Determine the [x, y] coordinate at the center of the cell enclosing the given text.  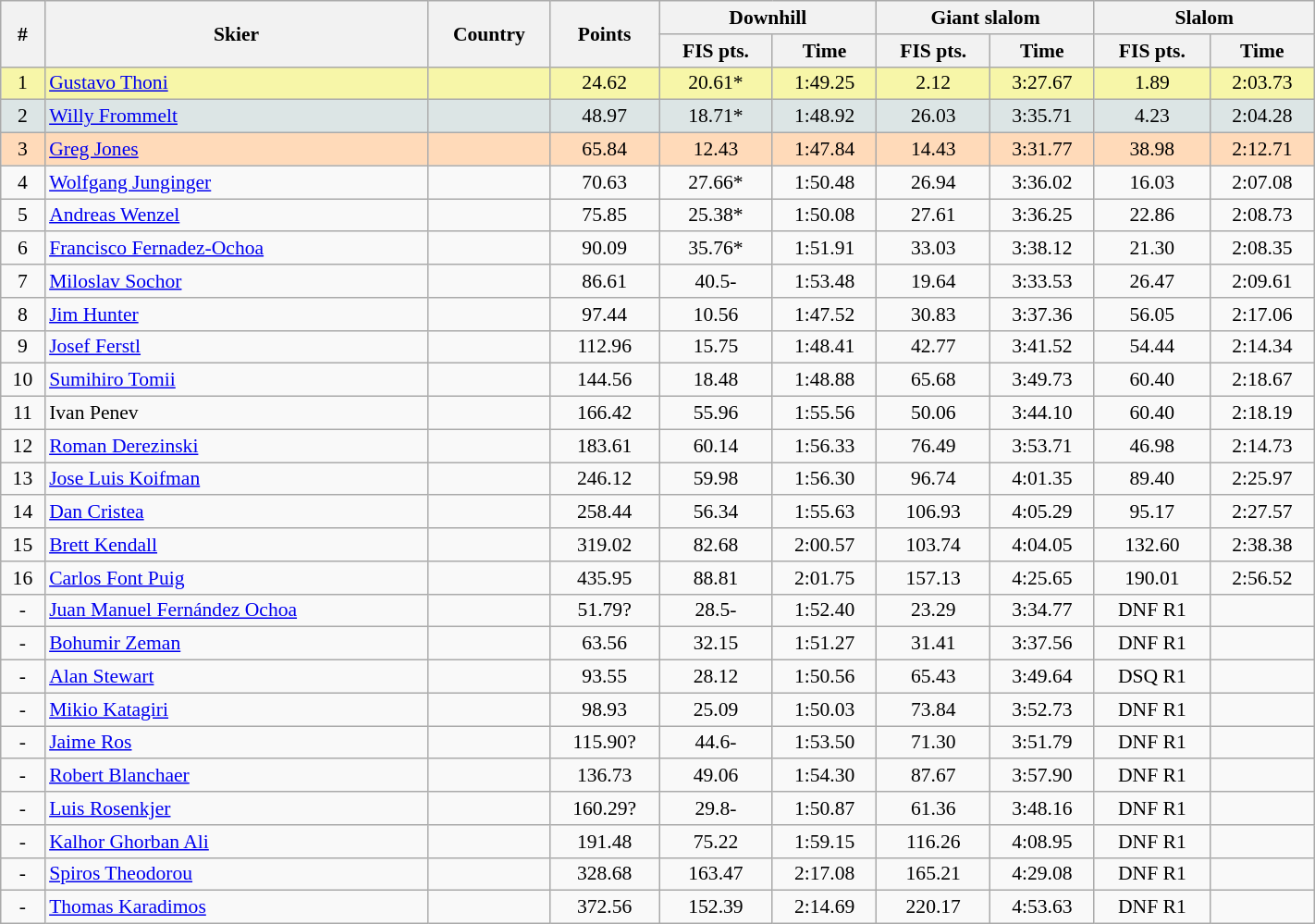
116.26 [934, 842]
20.61* [716, 83]
4:25.65 [1043, 578]
12.43 [716, 150]
11 [22, 413]
Josef Ferstl [237, 347]
63.56 [605, 644]
2:38.38 [1261, 545]
112.96 [605, 347]
8 [22, 314]
2:08.73 [1261, 216]
32.15 [716, 644]
96.74 [934, 479]
46.98 [1152, 446]
75.22 [716, 842]
2 [22, 117]
21.30 [1152, 249]
9 [22, 347]
Sumihiro Tomii [237, 380]
59.98 [716, 479]
1:50.08 [825, 216]
Skier [237, 33]
3:31.77 [1043, 150]
106.93 [934, 512]
1:59.15 [825, 842]
13 [22, 479]
2:25.97 [1261, 479]
2:00.57 [825, 545]
4:08.95 [1043, 842]
157.13 [934, 578]
10.56 [716, 314]
Brett Kendall [237, 545]
4:05.29 [1043, 512]
Mikio Katagiri [237, 709]
1 [22, 83]
3:51.79 [1043, 743]
Francisco Fernadez-Ochoa [237, 249]
4:29.08 [1043, 874]
26.03 [934, 117]
42.77 [934, 347]
191.48 [605, 842]
71.30 [934, 743]
1.89 [1152, 83]
12 [22, 446]
54.44 [1152, 347]
3:49.73 [1043, 380]
25.09 [716, 709]
86.61 [605, 281]
Jose Luis Koifman [237, 479]
1:48.41 [825, 347]
3:41.52 [1043, 347]
Robert Blanchaer [237, 776]
1:55.56 [825, 413]
1:50.03 [825, 709]
4:04.05 [1043, 545]
3:57.90 [1043, 776]
3:35.71 [1043, 117]
Downhill [768, 18]
Willy Frommelt [237, 117]
4:53.63 [1043, 907]
29.8- [716, 808]
1:53.48 [825, 281]
Slalom [1204, 18]
166.42 [605, 413]
Dan Cristea [237, 512]
65.68 [934, 380]
30.83 [934, 314]
51.79? [605, 610]
1:55.63 [825, 512]
27.61 [934, 216]
48.97 [605, 117]
220.17 [934, 907]
Greg Jones [237, 150]
18.71* [716, 117]
1:54.30 [825, 776]
2:17.06 [1261, 314]
Roman Derezinski [237, 446]
246.12 [605, 479]
103.74 [934, 545]
1:51.91 [825, 249]
319.02 [605, 545]
2:14.73 [1261, 446]
1:50.48 [825, 182]
Points [605, 33]
1:48.88 [825, 380]
27.66* [716, 182]
93.55 [605, 677]
61.36 [934, 808]
15.75 [716, 347]
2:04.28 [1261, 117]
DSQ R1 [1152, 677]
3:48.16 [1043, 808]
Alan Stewart [237, 677]
14 [22, 512]
6 [22, 249]
Spiros Theodorou [237, 874]
328.68 [605, 874]
Thomas Karadimos [237, 907]
Jim Hunter [237, 314]
1:56.33 [825, 446]
70.63 [605, 182]
49.06 [716, 776]
2:18.67 [1261, 380]
18.48 [716, 380]
2:14.34 [1261, 347]
2:56.52 [1261, 578]
3:36.25 [1043, 216]
7 [22, 281]
2:03.73 [1261, 83]
16.03 [1152, 182]
3:44.10 [1043, 413]
97.44 [605, 314]
1:47.84 [825, 150]
3:33.53 [1043, 281]
95.17 [1152, 512]
Kalhor Ghorban Ali [237, 842]
1:49.25 [825, 83]
2:12.71 [1261, 150]
2:07.08 [1261, 182]
28.12 [716, 677]
65.84 [605, 150]
1:48.92 [825, 117]
Bohumir Zeman [237, 644]
4 [22, 182]
2:17.08 [825, 874]
5 [22, 216]
60.14 [716, 446]
23.29 [934, 610]
89.40 [1152, 479]
76.49 [934, 446]
Luis Rosenkjer [237, 808]
1:52.40 [825, 610]
3:53.71 [1043, 446]
2:09.61 [1261, 281]
33.03 [934, 249]
Country [489, 33]
# [22, 33]
50.06 [934, 413]
10 [22, 380]
22.86 [1152, 216]
Wolfgang Junginger [237, 182]
25.38* [716, 216]
Miloslav Sochor [237, 281]
26.94 [934, 182]
2.12 [934, 83]
163.47 [716, 874]
3:37.56 [1043, 644]
144.56 [605, 380]
2:01.75 [825, 578]
1:50.56 [825, 677]
1:56.30 [825, 479]
3:34.77 [1043, 610]
44.6- [716, 743]
3 [22, 150]
152.39 [716, 907]
Carlos Font Puig [237, 578]
3:27.67 [1043, 83]
35.76* [716, 249]
Ivan Penev [237, 413]
82.68 [716, 545]
73.84 [934, 709]
165.21 [934, 874]
16 [22, 578]
Gustavo Thoni [237, 83]
28.5- [716, 610]
24.62 [605, 83]
1:47.52 [825, 314]
40.5- [716, 281]
372.56 [605, 907]
4.23 [1152, 117]
65.43 [934, 677]
3:37.36 [1043, 314]
90.09 [605, 249]
2:18.19 [1261, 413]
3:52.73 [1043, 709]
38.98 [1152, 150]
1:50.87 [825, 808]
Andreas Wenzel [237, 216]
435.95 [605, 578]
4:01.35 [1043, 479]
136.73 [605, 776]
Jaime Ros [237, 743]
190.01 [1152, 578]
87.67 [934, 776]
75.85 [605, 216]
3:49.64 [1043, 677]
14.43 [934, 150]
183.61 [605, 446]
115.90? [605, 743]
2:14.69 [825, 907]
160.29? [605, 808]
1:51.27 [825, 644]
3:38.12 [1043, 249]
258.44 [605, 512]
98.93 [605, 709]
56.05 [1152, 314]
56.34 [716, 512]
132.60 [1152, 545]
Juan Manuel Fernández Ochoa [237, 610]
2:27.57 [1261, 512]
88.81 [716, 578]
31.41 [934, 644]
3:36.02 [1043, 182]
26.47 [1152, 281]
1:53.50 [825, 743]
55.96 [716, 413]
15 [22, 545]
19.64 [934, 281]
Giant slalom [986, 18]
2:08.35 [1261, 249]
